Return the (x, y) coordinate for the center point of the cell that contains the specified text.  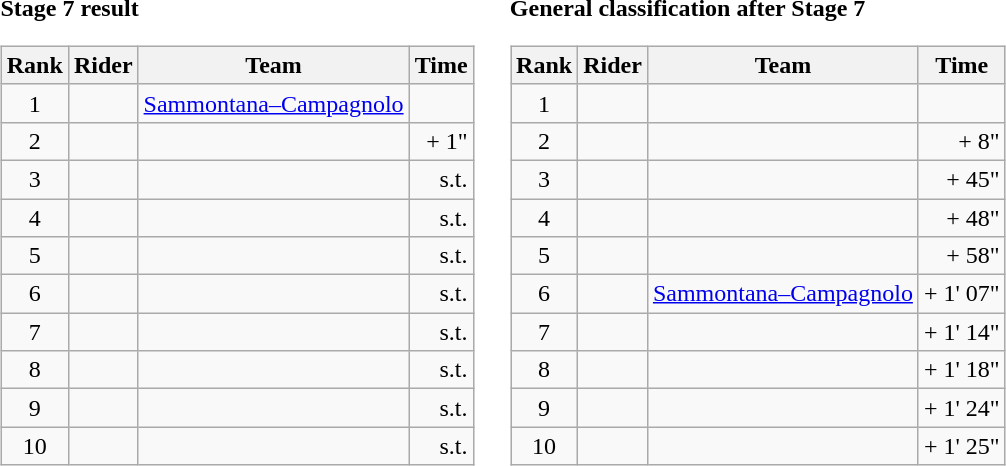
+ 1' 25" (962, 446)
+ 48" (962, 217)
+ 1' 24" (962, 408)
+ 1" (441, 141)
+ 1' 14" (962, 332)
+ 8" (962, 141)
+ 1' 07" (962, 294)
+ 1' 18" (962, 370)
+ 58" (962, 256)
+ 45" (962, 179)
